Return (X, Y) of the center of cell containing provided text 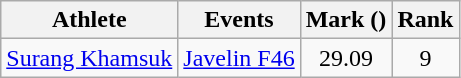
9 (426, 58)
Athlete (90, 20)
Events (239, 20)
Javelin F46 (239, 58)
Rank (426, 20)
29.09 (346, 58)
Surang Khamsuk (90, 58)
Mark () (346, 20)
